Capture the cell that displays the provided text and extract its [X, Y] central coordinate. 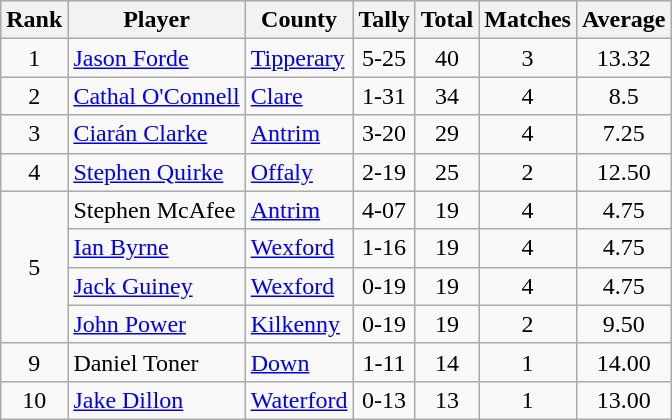
13.00 [624, 400]
2-19 [384, 172]
Down [299, 362]
Kilkenny [299, 324]
Tipperary [299, 58]
Matches [528, 20]
Clare [299, 96]
7.25 [624, 134]
10 [34, 400]
12.50 [624, 172]
Jack Guiney [156, 286]
Total [447, 20]
25 [447, 172]
13.32 [624, 58]
John Power [156, 324]
Rank [34, 20]
Jake Dillon [156, 400]
8.5 [624, 96]
40 [447, 58]
Ian Byrne [156, 248]
1-31 [384, 96]
14 [447, 362]
Tally [384, 20]
Player [156, 20]
Stephen Quirke [156, 172]
1-16 [384, 248]
Offaly [299, 172]
Daniel Toner [156, 362]
14.00 [624, 362]
Waterford [299, 400]
Cathal O'Connell [156, 96]
4-07 [384, 210]
29 [447, 134]
5 [34, 267]
13 [447, 400]
Ciarán Clarke [156, 134]
9 [34, 362]
Jason Forde [156, 58]
Stephen McAfee [156, 210]
5-25 [384, 58]
9.50 [624, 324]
County [299, 20]
1-11 [384, 362]
Average [624, 20]
34 [447, 96]
0-13 [384, 400]
3-20 [384, 134]
